Identify which cell holds the provided text, then report its (X, Y) central coordinate. 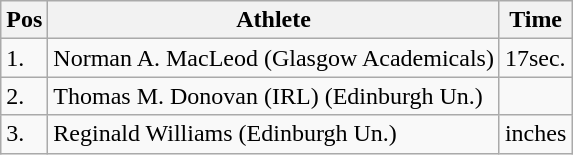
1. (24, 58)
2. (24, 96)
Time (535, 20)
3. (24, 134)
inches (535, 134)
Thomas M. Donovan (IRL) (Edinburgh Un.) (274, 96)
Norman A. MacLeod (Glasgow Academicals) (274, 58)
Reginald Williams (Edinburgh Un.) (274, 134)
Pos (24, 20)
Athlete (274, 20)
17sec. (535, 58)
